Capture the cell that displays the provided text and extract its (X, Y) central coordinate. 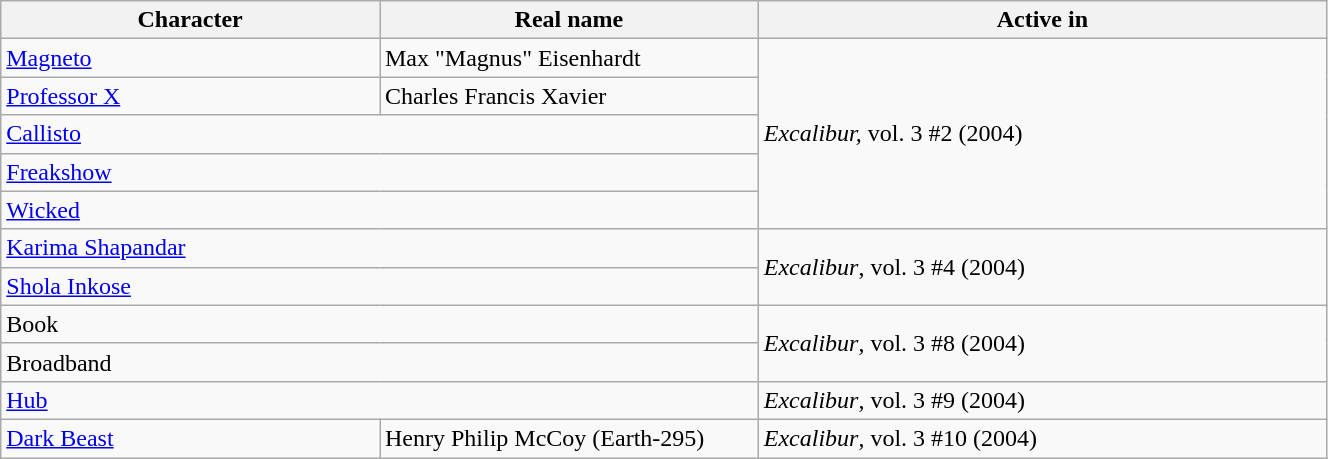
Wicked (380, 210)
Book (380, 324)
Freakshow (380, 172)
Magneto (190, 58)
Hub (380, 400)
Excalibur, vol. 3 #9 (2004) (1042, 400)
Active in (1042, 20)
Dark Beast (190, 438)
Excalibur, vol. 3 #4 (2004) (1042, 267)
Charles Francis Xavier (570, 96)
Real name (570, 20)
Excalibur, vol. 3 #10 (2004) (1042, 438)
Professor X (190, 96)
Henry Philip McCoy (Earth-295) (570, 438)
Character (190, 20)
Broadband (380, 362)
Karima Shapandar (380, 248)
Max "Magnus" Eisenhardt (570, 58)
Excalibur, vol. 3 #2 (2004) (1042, 134)
Shola Inkose (380, 286)
Callisto (380, 134)
Excalibur, vol. 3 #8 (2004) (1042, 343)
